Pinpoint the cell where the given text exists, returning its [x, y] midpoint coordinate. 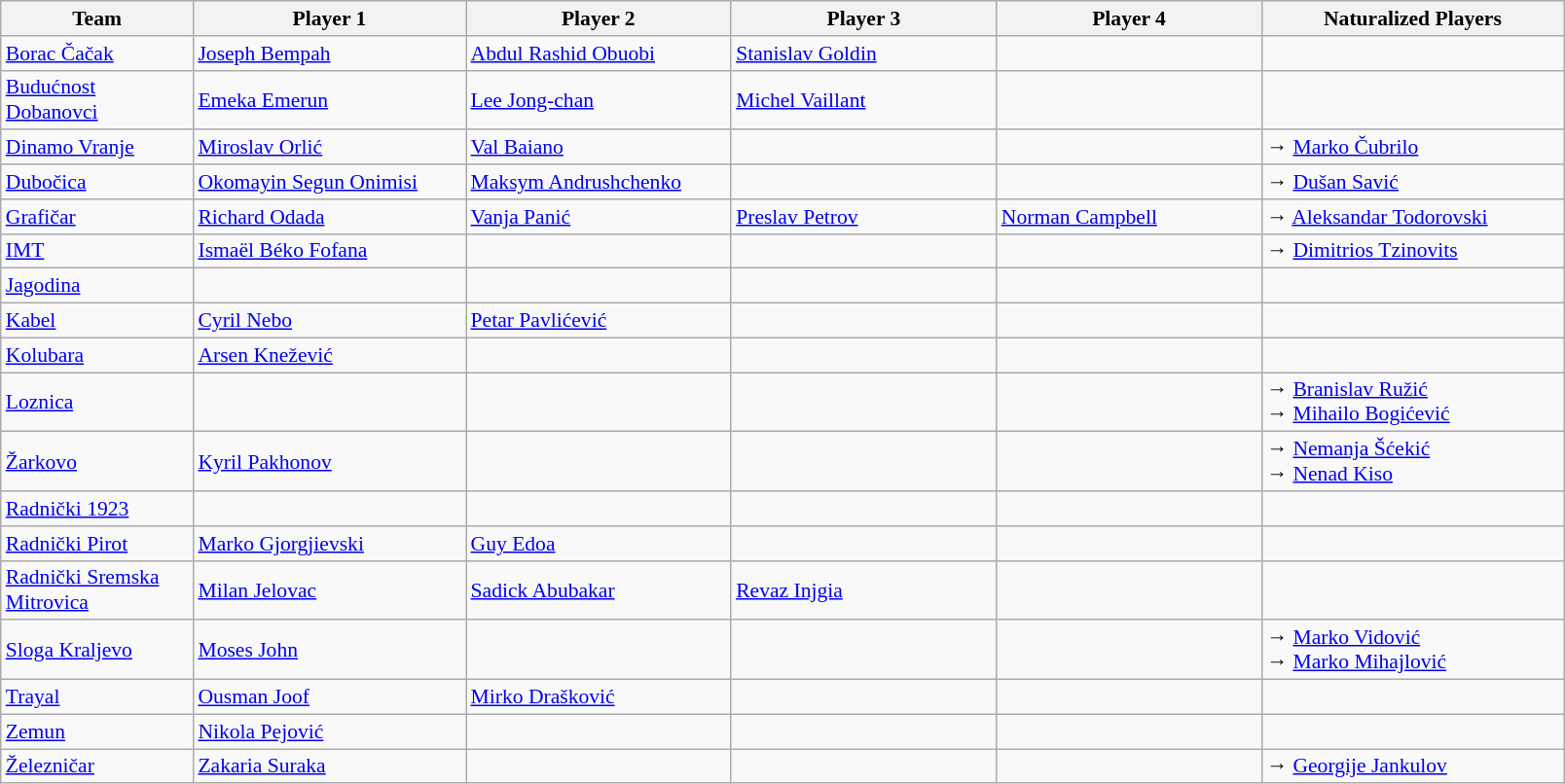
Lee Jong-chan [598, 99]
Player 2 [598, 18]
Nikola Pejović [329, 731]
Železničar [97, 766]
Mirko Drašković [598, 697]
Dinamo Vranje [97, 148]
Ismaël Béko Fofana [329, 251]
Team [97, 18]
Stanislav Goldin [864, 53]
→ Georgije Jankulov [1412, 766]
Radnički Sremska Mitrovica [97, 589]
Moses John [329, 650]
Joseph Bempah [329, 53]
Borac Čačak [97, 53]
Player 1 [329, 18]
Zakaria Suraka [329, 766]
Kabel [97, 321]
Grafičar [97, 217]
Milan Jelovac [329, 589]
Michel Vaillant [864, 99]
Budućnost Dobanovci [97, 99]
Marko Gjorgjievski [329, 544]
Guy Edoa [598, 544]
Trayal [97, 697]
Loznica [97, 403]
Cyril Nebo [329, 321]
Val Baiano [598, 148]
Norman Campbell [1129, 217]
Arsen Knežević [329, 355]
Žarkovo [97, 461]
Preslav Petrov [864, 217]
Richard Odada [329, 217]
→ Dimitrios Tzinovits [1412, 251]
Player 4 [1129, 18]
→ Aleksandar Todorovski [1412, 217]
→ Branislav Ružić → Mihailo Bogićević [1412, 403]
Emeka Emerun [329, 99]
Zemun [97, 731]
IMT [97, 251]
Maksym Andrushchenko [598, 182]
→ Marko Čubrilo [1412, 148]
Radnički Pirot [97, 544]
Jagodina [97, 286]
Kolubara [97, 355]
Vanja Panić [598, 217]
Naturalized Players [1412, 18]
Sadick Abubakar [598, 589]
→ Dušan Savić [1412, 182]
→ Marko Vidović→ Marko Mihajlović [1412, 650]
Okomayin Segun Onimisi [329, 182]
Radnički 1923 [97, 509]
Miroslav Orlić [329, 148]
Revaz Injgia [864, 589]
Sloga Kraljevo [97, 650]
→ Nemanja Šćekić→ Nenad Kiso [1412, 461]
Dubočica [97, 182]
Abdul Rashid Obuobi [598, 53]
Player 3 [864, 18]
Kyril Pakhonov [329, 461]
Ousman Joof [329, 697]
Petar Pavlićević [598, 321]
